Extract the [x, y] coordinate from the center of the cell holding the provided text.  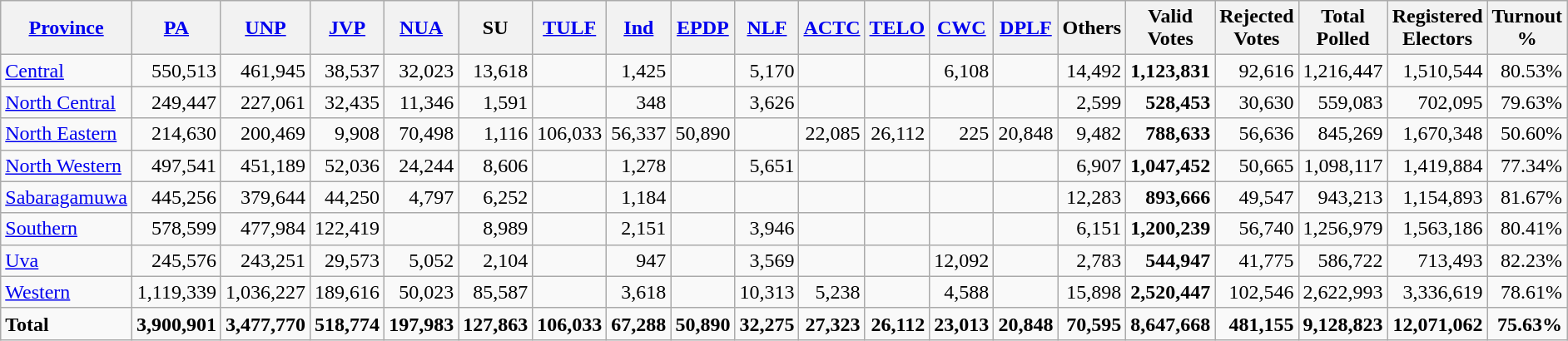
70,595 [1092, 324]
4,797 [421, 197]
1,670,348 [1437, 134]
29,573 [348, 260]
44,250 [348, 197]
Uva [67, 260]
200,469 [265, 134]
2,622,993 [1343, 292]
189,616 [348, 292]
348 [639, 102]
461,945 [265, 71]
1,591 [496, 102]
127,863 [496, 324]
1,047,452 [1170, 166]
Southern [67, 229]
81.67% [1527, 197]
14,492 [1092, 71]
445,256 [176, 197]
3,618 [639, 292]
79.63% [1527, 102]
788,633 [1170, 134]
11,346 [421, 102]
6,108 [962, 71]
80.53% [1527, 71]
1,200,239 [1170, 229]
477,984 [265, 229]
TELO [897, 28]
12,283 [1092, 197]
78.61% [1527, 292]
24,244 [421, 166]
1,216,447 [1343, 71]
RegisteredElectors [1437, 28]
80.41% [1527, 229]
9,908 [348, 134]
Province [67, 28]
1,098,117 [1343, 166]
32,275 [767, 324]
67,288 [639, 324]
702,095 [1437, 102]
481,155 [1257, 324]
102,546 [1257, 292]
245,576 [176, 260]
23,013 [962, 324]
122,419 [348, 229]
Central [67, 71]
5,238 [832, 292]
32,023 [421, 71]
1,419,884 [1437, 166]
56,337 [639, 134]
EPDP [702, 28]
North Central [67, 102]
2,151 [639, 229]
41,775 [1257, 260]
497,541 [176, 166]
214,630 [176, 134]
Others [1092, 28]
586,722 [1343, 260]
10,313 [767, 292]
8,647,668 [1170, 324]
1,563,186 [1437, 229]
3,900,901 [176, 324]
8,989 [496, 229]
1,425 [639, 71]
50,023 [421, 292]
JVP [348, 28]
38,537 [348, 71]
6,252 [496, 197]
1,154,893 [1437, 197]
544,947 [1170, 260]
6,907 [1092, 166]
56,636 [1257, 134]
1,119,339 [176, 292]
30,630 [1257, 102]
1,036,227 [265, 292]
Western [67, 292]
ACTC [832, 28]
2,520,447 [1170, 292]
Ind [639, 28]
8,606 [496, 166]
3,569 [767, 260]
6,151 [1092, 229]
RejectedVotes [1257, 28]
578,599 [176, 229]
3,336,619 [1437, 292]
82.23% [1527, 260]
CWC [962, 28]
893,666 [1170, 197]
2,599 [1092, 102]
5,052 [421, 260]
50.60% [1527, 134]
249,447 [176, 102]
ValidVotes [1170, 28]
2,104 [496, 260]
9,482 [1092, 134]
9,128,823 [1343, 324]
451,189 [265, 166]
225 [962, 134]
947 [639, 260]
Total [67, 324]
70,498 [421, 134]
3,626 [767, 102]
15,898 [1092, 292]
North Eastern [67, 134]
13,618 [496, 71]
12,092 [962, 260]
4,588 [962, 292]
1,123,831 [1170, 71]
845,269 [1343, 134]
559,083 [1343, 102]
PA [176, 28]
75.63% [1527, 324]
NLF [767, 28]
52,036 [348, 166]
943,213 [1343, 197]
1,256,979 [1343, 229]
3,946 [767, 229]
1,278 [639, 166]
22,085 [832, 134]
Sabaragamuwa [67, 197]
5,651 [767, 166]
243,251 [265, 260]
Turnout% [1527, 28]
12,071,062 [1437, 324]
UNP [265, 28]
TULF [569, 28]
197,983 [421, 324]
85,587 [496, 292]
1,184 [639, 197]
DPLF [1025, 28]
2,783 [1092, 260]
SU [496, 28]
77.34% [1527, 166]
92,616 [1257, 71]
1,510,544 [1437, 71]
56,740 [1257, 229]
528,453 [1170, 102]
550,513 [176, 71]
3,477,770 [265, 324]
49,547 [1257, 197]
27,323 [832, 324]
5,170 [767, 71]
NUA [421, 28]
North Western [67, 166]
1,116 [496, 134]
379,644 [265, 197]
TotalPolled [1343, 28]
713,493 [1437, 260]
32,435 [348, 102]
518,774 [348, 324]
227,061 [265, 102]
50,665 [1257, 166]
